Search for the cell housing the specified text and yield its [x, y] center coordinate. 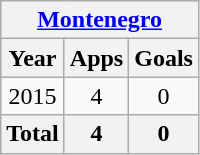
2015 [33, 96]
Goals [164, 58]
Apps [96, 58]
Total [33, 134]
Year [33, 58]
Montenegro [100, 20]
